Scan for the cell matching the given text and deliver its [x, y] coordinate at center. 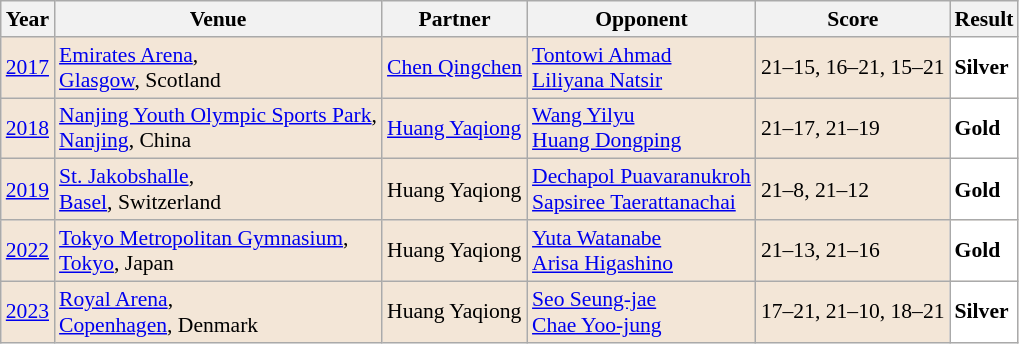
21–8, 21–12 [853, 190]
Opponent [642, 19]
Nanjing Youth Olympic Sports Park,Nanjing, China [218, 128]
2018 [28, 128]
Venue [218, 19]
Score [853, 19]
Dechapol Puavaranukroh Sapsiree Taerattanachai [642, 190]
21–17, 21–19 [853, 128]
2019 [28, 190]
Wang Yilyu Huang Dongping [642, 128]
Year [28, 19]
21–13, 21–16 [853, 250]
Royal Arena,Copenhagen, Denmark [218, 312]
21–15, 16–21, 15–21 [853, 68]
Result [984, 19]
St. Jakobshalle,Basel, Switzerland [218, 190]
17–21, 21–10, 18–21 [853, 312]
Partner [454, 19]
2017 [28, 68]
Seo Seung-jae Chae Yoo-jung [642, 312]
2023 [28, 312]
Yuta Watanabe Arisa Higashino [642, 250]
Tokyo Metropolitan Gymnasium,Tokyo, Japan [218, 250]
2022 [28, 250]
Emirates Arena,Glasgow, Scotland [218, 68]
Chen Qingchen [454, 68]
Tontowi Ahmad Liliyana Natsir [642, 68]
